Return the [X, Y] coordinate for the center point of the cell that contains the specified text.  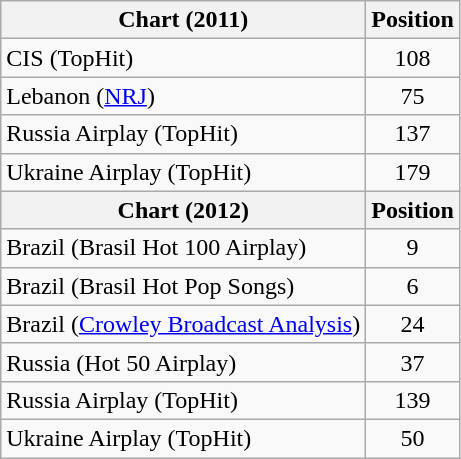
137 [413, 134]
Russia (Hot 50 Airplay) [184, 362]
Chart (2012) [184, 210]
9 [413, 248]
75 [413, 96]
108 [413, 58]
179 [413, 172]
50 [413, 438]
Brazil (Brasil Hot 100 Airplay) [184, 248]
139 [413, 400]
CIS (TopHit) [184, 58]
Chart (2011) [184, 20]
24 [413, 324]
Brazil (Brasil Hot Pop Songs) [184, 286]
Brazil (Crowley Broadcast Analysis) [184, 324]
37 [413, 362]
Lebanon (NRJ) [184, 96]
6 [413, 286]
